Provide the [x, y] coordinate of the cell's center where the given text is located.  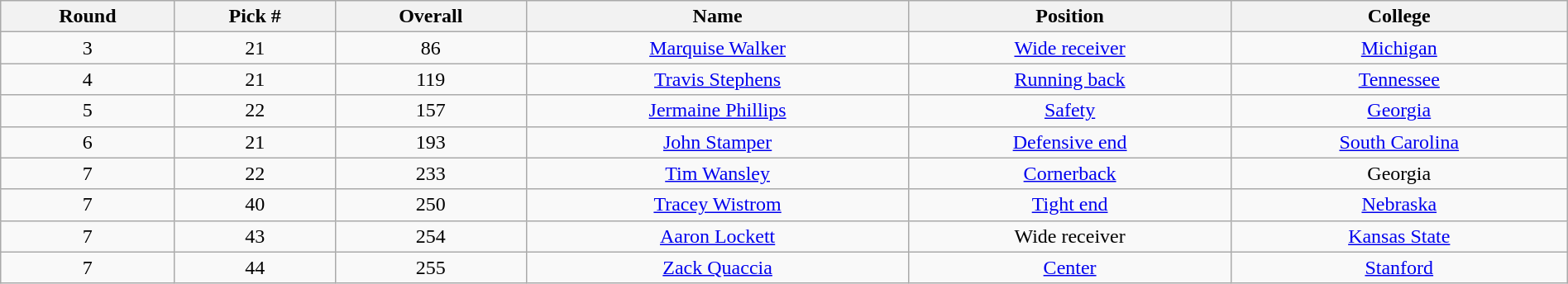
Tight end [1070, 205]
Nebraska [1399, 205]
John Stamper [718, 142]
44 [255, 267]
Running back [1070, 79]
255 [430, 267]
Position [1070, 17]
Tennessee [1399, 79]
Defensive end [1070, 142]
Name [718, 17]
Michigan [1399, 48]
3 [88, 48]
South Carolina [1399, 142]
Kansas State [1399, 236]
40 [255, 205]
5 [88, 111]
Stanford [1399, 267]
Overall [430, 17]
86 [430, 48]
250 [430, 205]
43 [255, 236]
6 [88, 142]
Center [1070, 267]
Tracey Wistrom [718, 205]
Marquise Walker [718, 48]
Travis Stephens [718, 79]
Jermaine Phillips [718, 111]
Tim Wansley [718, 173]
233 [430, 173]
Pick # [255, 17]
254 [430, 236]
Aaron Lockett [718, 236]
119 [430, 79]
193 [430, 142]
4 [88, 79]
Round [88, 17]
College [1399, 17]
Zack Quaccia [718, 267]
157 [430, 111]
Cornerback [1070, 173]
Safety [1070, 111]
